Output the [x, y] coordinate of the center of the cell containing the given text.  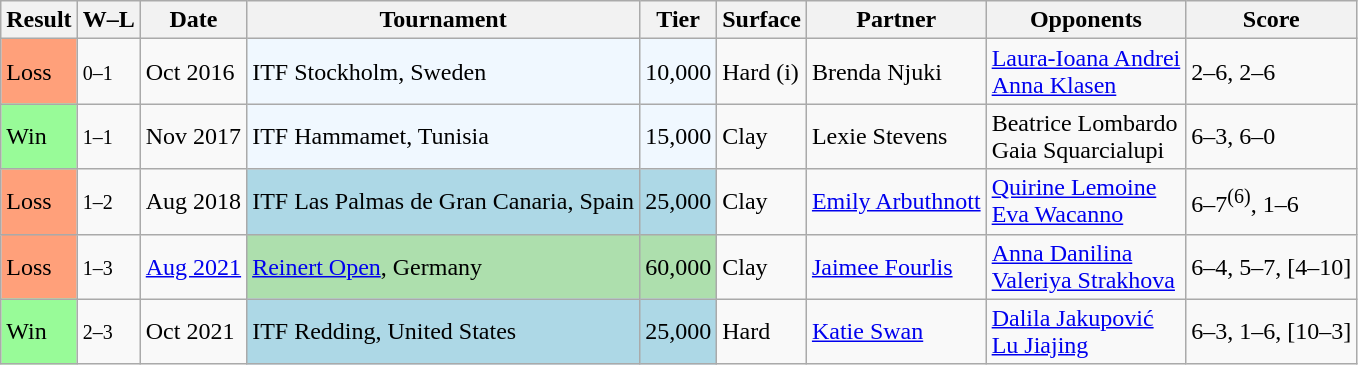
Aug 2021 [193, 266]
Reinert Open, Germany [444, 266]
Beatrice Lombardo Gaia Squarcialupi [1086, 136]
Partner [896, 20]
0–1 [108, 72]
Hard (i) [762, 72]
15,000 [678, 136]
ITF Las Palmas de Gran Canaria, Spain [444, 202]
Aug 2018 [193, 202]
Lexie Stevens [896, 136]
Score [1272, 20]
Quirine Lemoine Eva Wacanno [1086, 202]
Dalila Jakupović Lu Jiajing [1086, 332]
Brenda Njuki [896, 72]
1–2 [108, 202]
Jaimee Fourlis [896, 266]
60,000 [678, 266]
Tournament [444, 20]
2–6, 2–6 [1272, 72]
Emily Arbuthnott [896, 202]
ITF Stockholm, Sweden [444, 72]
1–3 [108, 266]
Hard [762, 332]
Anna Danilina Valeriya Strakhova [1086, 266]
6–3, 1–6, [10–3] [1272, 332]
Result [39, 20]
Nov 2017 [193, 136]
6–3, 6–0 [1272, 136]
ITF Redding, United States [444, 332]
Katie Swan [896, 332]
2–3 [108, 332]
10,000 [678, 72]
Tier [678, 20]
Surface [762, 20]
Laura-Ioana Andrei Anna Klasen [1086, 72]
6–7(6), 1–6 [1272, 202]
Date [193, 20]
Opponents [1086, 20]
Oct 2021 [193, 332]
Oct 2016 [193, 72]
6–4, 5–7, [4–10] [1272, 266]
W–L [108, 20]
ITF Hammamet, Tunisia [444, 136]
1–1 [108, 136]
